Capture the cell that displays the provided text and extract its (X, Y) central coordinate. 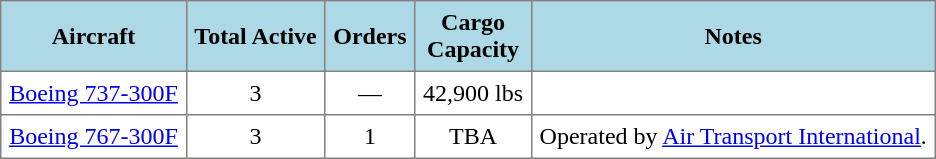
Boeing 767-300F (94, 137)
42,900 lbs (474, 93)
Cargo Capacity (474, 36)
1 (370, 137)
Notes (733, 36)
Orders (370, 36)
Aircraft (94, 36)
— (370, 93)
TBA (474, 137)
Total Active (256, 36)
Operated by Air Transport International. (733, 137)
Boeing 737-300F (94, 93)
